Return [x, y] of the center of cell containing provided text 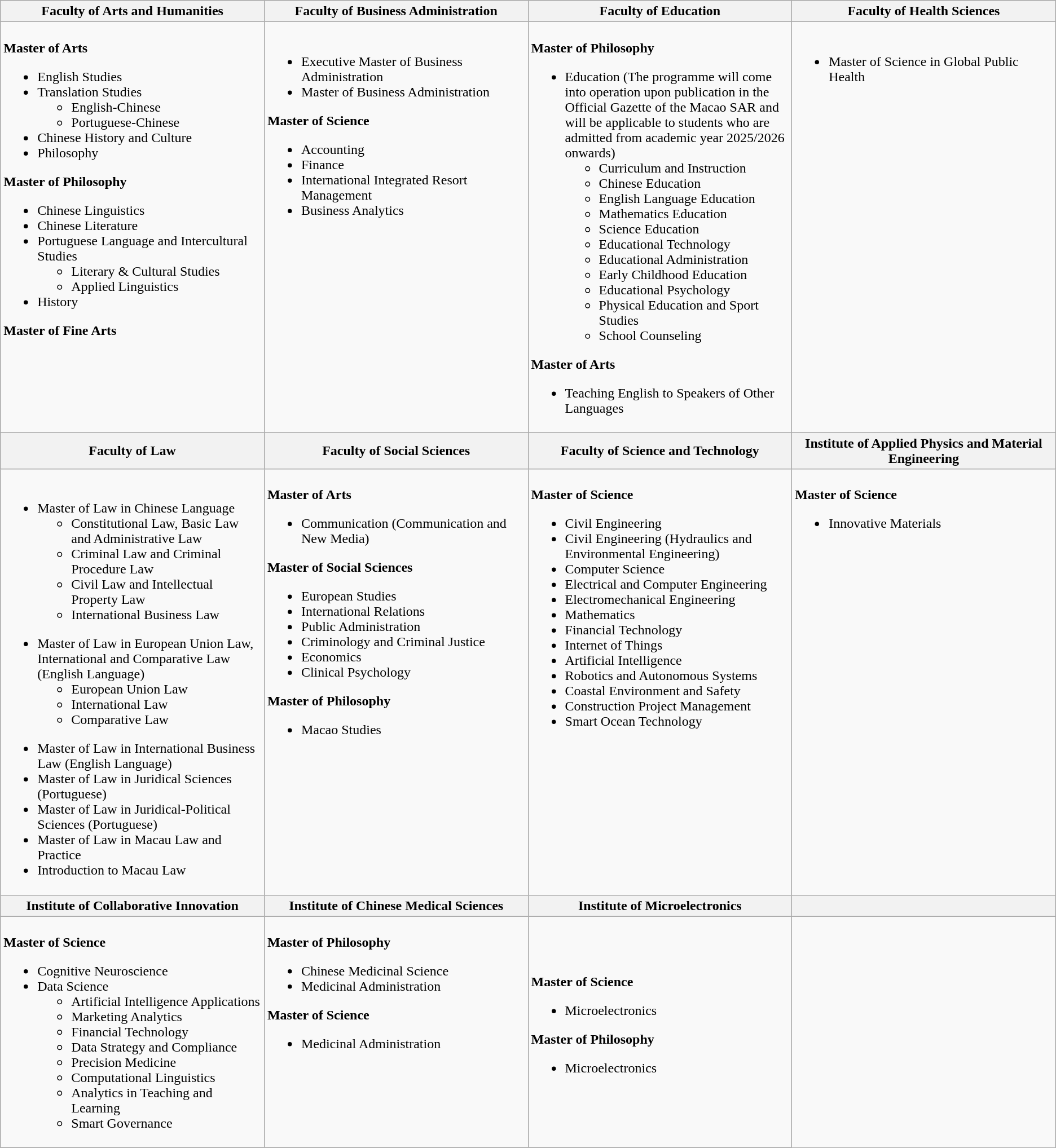
Faculty of Education [660, 11]
Faculty of Science and Technology [660, 451]
Master of PhilosophyChinese Medicinal ScienceMedicinal AdministrationMaster of ScienceMedicinal Administration [396, 1032]
Faculty of Arts and Humanities [133, 11]
Institute of Collaborative Innovation [133, 906]
Faculty of Law [133, 451]
Master of ScienceMicroelectronicsMaster of PhilosophyMicroelectronics [660, 1032]
Master of Science in Global Public Health [924, 227]
Institute of Microelectronics [660, 906]
Institute of Applied Physics and Material Engineering [924, 451]
Master of ScienceInnovative Materials [924, 682]
Institute of Chinese Medical Sciences [396, 906]
Faculty of Social Sciences [396, 451]
Faculty of Health Sciences [924, 11]
Faculty of Business Administration [396, 11]
